Identify which cell holds the provided text, then report its (X, Y) central coordinate. 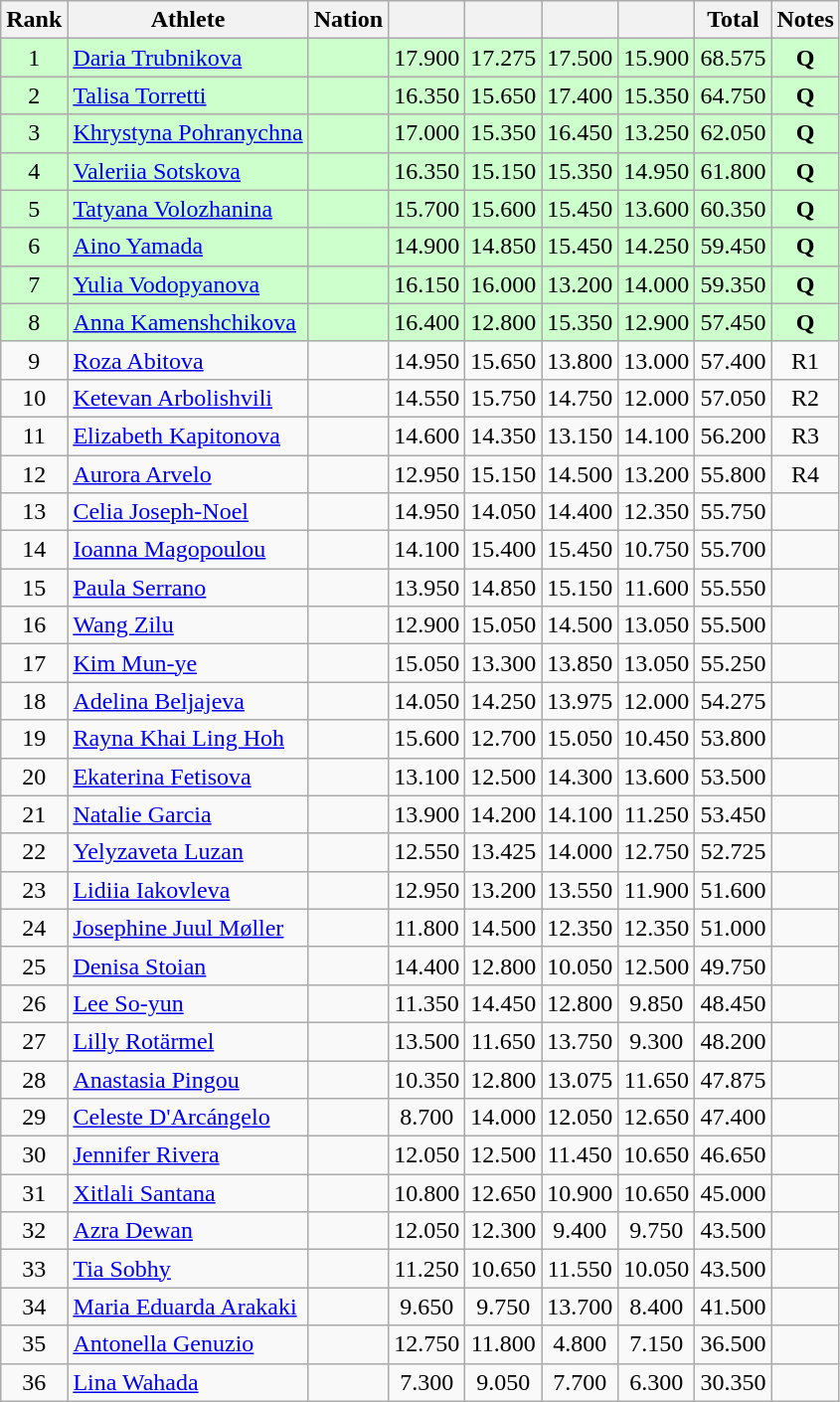
22 (34, 852)
7 (34, 284)
59.450 (734, 247)
11.550 (581, 1269)
13.550 (581, 890)
25 (34, 965)
17.900 (427, 58)
10.750 (656, 550)
55.500 (734, 625)
11.450 (581, 1155)
15.900 (656, 58)
57.450 (734, 322)
9.050 (503, 1382)
55.250 (734, 663)
48.200 (734, 1041)
Antonella Genuzio (188, 1344)
15.750 (503, 398)
45.000 (734, 1193)
Nation (348, 20)
49.750 (734, 965)
Jennifer Rivera (188, 1155)
47.875 (734, 1079)
13.100 (427, 777)
Azra Dewan (188, 1231)
7.700 (581, 1382)
13.250 (656, 133)
16.400 (427, 322)
10.450 (656, 739)
Josephine Juul Møller (188, 928)
Adelina Beljajeva (188, 701)
17.000 (427, 133)
Ioanna Magopoulou (188, 550)
8.400 (656, 1307)
18 (34, 701)
8.700 (427, 1118)
Lina Wahada (188, 1382)
12.700 (503, 739)
13.500 (427, 1041)
24 (34, 928)
Celia Joseph-Noel (188, 512)
Valeriia Sotskova (188, 171)
R4 (805, 474)
Yelyzaveta Luzan (188, 852)
Lilly Rotärmel (188, 1041)
Lidiia Iakovleva (188, 890)
4.800 (581, 1344)
13.300 (503, 663)
53.450 (734, 814)
61.800 (734, 171)
48.450 (734, 1003)
6 (34, 247)
55.800 (734, 474)
20 (34, 777)
27 (34, 1041)
14.300 (581, 777)
26 (34, 1003)
R3 (805, 436)
Denisa Stoian (188, 965)
21 (34, 814)
36.500 (734, 1344)
1 (34, 58)
Lee So-yun (188, 1003)
9.400 (581, 1231)
Yulia Vodopyanova (188, 284)
Talisa Torretti (188, 95)
11.900 (656, 890)
15 (34, 588)
Tia Sobhy (188, 1269)
Natalie Garcia (188, 814)
57.050 (734, 398)
11.350 (427, 1003)
57.400 (734, 360)
13.850 (581, 663)
10.900 (581, 1193)
16.000 (503, 284)
Anastasia Pingou (188, 1079)
64.750 (734, 95)
Paula Serrano (188, 588)
55.550 (734, 588)
10 (34, 398)
R2 (805, 398)
7.150 (656, 1344)
13.000 (656, 360)
54.275 (734, 701)
14.550 (427, 398)
Tatyana Volozhanina (188, 209)
30.350 (734, 1382)
35 (34, 1344)
3 (34, 133)
14.200 (503, 814)
30 (34, 1155)
12 (34, 474)
13.950 (427, 588)
14.350 (503, 436)
13.975 (581, 701)
R1 (805, 360)
Roza Abitova (188, 360)
41.500 (734, 1307)
Rayna Khai Ling Hoh (188, 739)
51.600 (734, 890)
16.150 (427, 284)
Khrystyna Pohranychna (188, 133)
13.150 (581, 436)
Celeste D'Arcángelo (188, 1118)
Rank (34, 20)
23 (34, 890)
36 (34, 1382)
Notes (805, 20)
9.850 (656, 1003)
17.500 (581, 58)
Maria Eduarda Arakaki (188, 1307)
14.450 (503, 1003)
28 (34, 1079)
33 (34, 1269)
9.650 (427, 1307)
Aino Yamada (188, 247)
55.750 (734, 512)
55.700 (734, 550)
14.750 (581, 398)
62.050 (734, 133)
10.350 (427, 1079)
53.800 (734, 739)
46.650 (734, 1155)
Athlete (188, 20)
Daria Trubnikova (188, 58)
Aurora Arvelo (188, 474)
14.600 (427, 436)
13.700 (581, 1307)
Total (734, 20)
13.075 (581, 1079)
19 (34, 739)
8 (34, 322)
13.425 (503, 852)
10.800 (427, 1193)
7.300 (427, 1382)
Wang Zilu (188, 625)
2 (34, 95)
9.300 (656, 1041)
14.900 (427, 247)
4 (34, 171)
15.700 (427, 209)
51.000 (734, 928)
6.300 (656, 1382)
Ekaterina Fetisova (188, 777)
32 (34, 1231)
5 (34, 209)
11.600 (656, 588)
14 (34, 550)
29 (34, 1118)
53.500 (734, 777)
68.575 (734, 58)
15.400 (503, 550)
16.450 (581, 133)
13.900 (427, 814)
31 (34, 1193)
12.550 (427, 852)
17 (34, 663)
16 (34, 625)
Ketevan Arbolishvili (188, 398)
Kim Mun-ye (188, 663)
34 (34, 1307)
59.350 (734, 284)
Elizabeth Kapitonova (188, 436)
Xitlali Santana (188, 1193)
9 (34, 360)
56.200 (734, 436)
13.800 (581, 360)
Anna Kamenshchikova (188, 322)
17.400 (581, 95)
12.300 (503, 1231)
13.750 (581, 1041)
47.400 (734, 1118)
13 (34, 512)
52.725 (734, 852)
60.350 (734, 209)
17.275 (503, 58)
11 (34, 436)
